Find where the given text appears and provide that cell's center as [X, Y] coordinate. 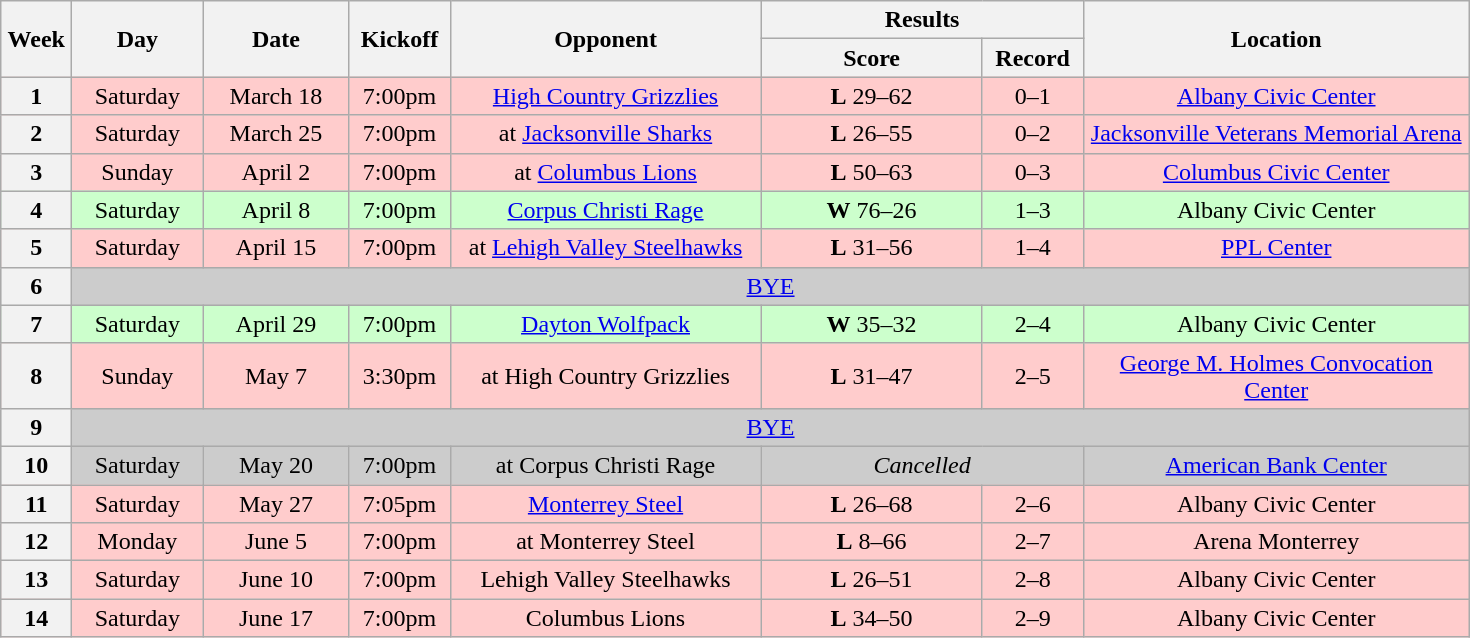
2–5 [1032, 376]
at Jacksonville Sharks [606, 134]
14 [36, 618]
May 20 [276, 465]
2 [36, 134]
PPL Center [1276, 248]
1–3 [1032, 210]
Monday [138, 542]
2–6 [1032, 503]
W 35–32 [872, 324]
8 [36, 376]
High Country Grizzlies [606, 96]
June 5 [276, 542]
at Lehigh Valley Steelhawks [606, 248]
at High Country Grizzlies [606, 376]
at Corpus Christi Rage [606, 465]
Kickoff [400, 39]
Day [138, 39]
Results [922, 20]
1–4 [1032, 248]
Cancelled [922, 465]
2–9 [1032, 618]
L 26–51 [872, 580]
Location [1276, 39]
11 [36, 503]
L 34–50 [872, 618]
W 76–26 [872, 210]
L 50–63 [872, 172]
L 26–55 [872, 134]
Monterrey Steel [606, 503]
George M. Holmes Convocation Center [1276, 376]
4 [36, 210]
American Bank Center [1276, 465]
0–1 [1032, 96]
Columbus Civic Center [1276, 172]
June 10 [276, 580]
May 7 [276, 376]
Dayton Wolfpack [606, 324]
April 8 [276, 210]
L 8–66 [872, 542]
0–2 [1032, 134]
9 [36, 427]
March 18 [276, 96]
3 [36, 172]
June 17 [276, 618]
3:30pm [400, 376]
2–8 [1032, 580]
12 [36, 542]
7 [36, 324]
March 25 [276, 134]
L 31–47 [872, 376]
0–3 [1032, 172]
L 31–56 [872, 248]
May 27 [276, 503]
Columbus Lions [606, 618]
L 26–68 [872, 503]
April 29 [276, 324]
10 [36, 465]
Jacksonville Veterans Memorial Arena [1276, 134]
Date [276, 39]
Record [1032, 58]
Week [36, 39]
6 [36, 286]
Opponent [606, 39]
Corpus Christi Rage [606, 210]
7:05pm [400, 503]
at Columbus Lions [606, 172]
Score [872, 58]
April 2 [276, 172]
2–4 [1032, 324]
2–7 [1032, 542]
1 [36, 96]
13 [36, 580]
5 [36, 248]
April 15 [276, 248]
at Monterrey Steel [606, 542]
L 29–62 [872, 96]
Arena Monterrey [1276, 542]
Lehigh Valley Steelhawks [606, 580]
